For the text-containing cell, return its midpoint in (x, y) coordinate format. 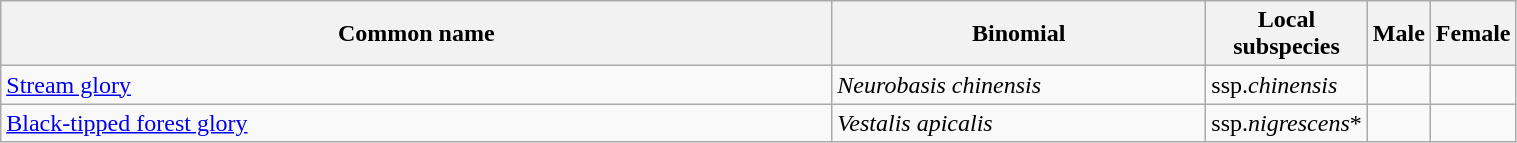
Male (1398, 34)
ssp.nigrescens* (1287, 123)
Black-tipped forest glory (416, 123)
Vestalis apicalis (1019, 123)
Local subspecies (1287, 34)
Binomial (1019, 34)
ssp.chinensis (1287, 85)
Neurobasis chinensis (1019, 85)
Common name (416, 34)
Female (1473, 34)
Stream glory (416, 85)
